Provide the (X, Y) coordinate of the cell's center where the given text is located.  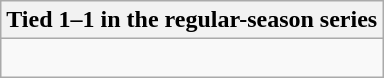
Tied 1–1 in the regular-season series (192, 20)
